Pinpoint the cell where the given text exists, returning its [X, Y] midpoint coordinate. 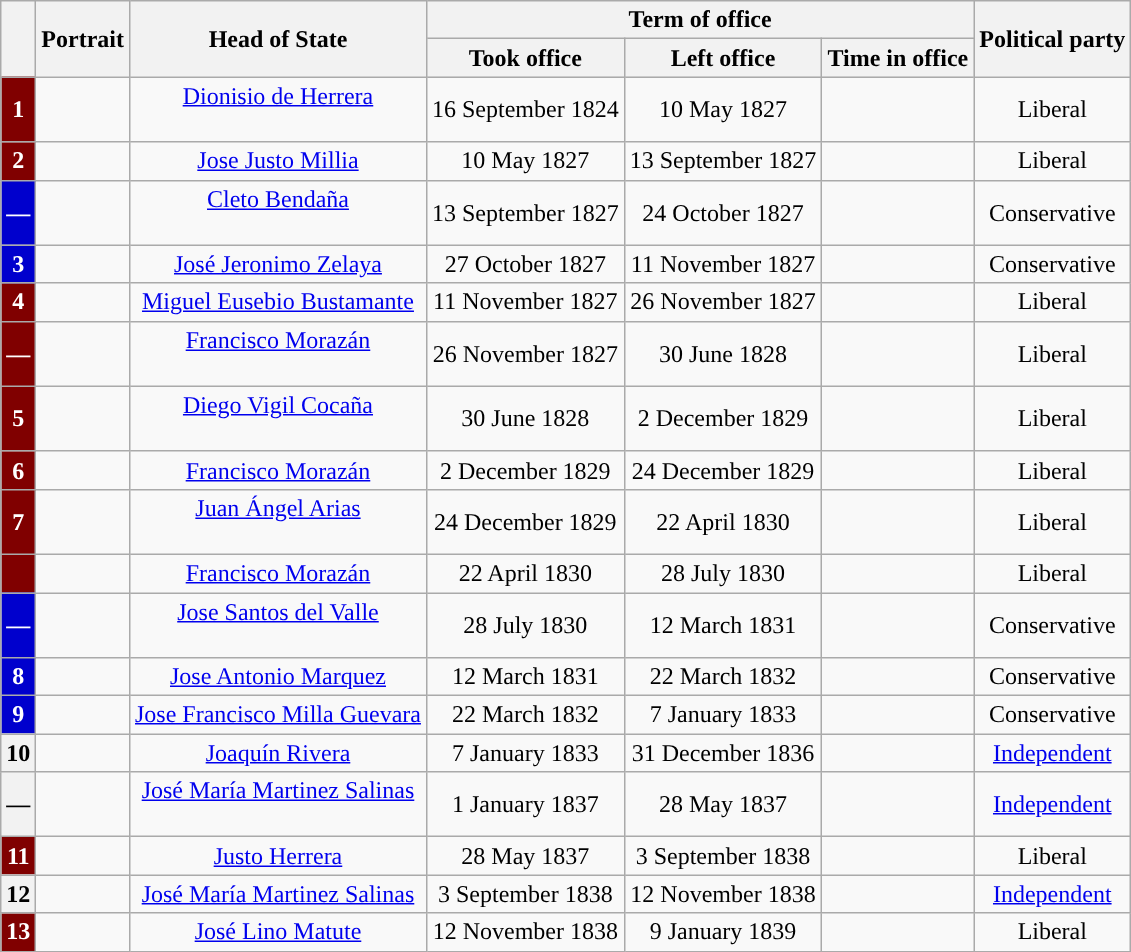
9 January 1839 [723, 932]
12 [18, 894]
Miguel Eusebio Bustamante [278, 302]
7 [18, 522]
6 [18, 470]
Time in office [898, 58]
9 [18, 715]
1 [18, 110]
11 [18, 856]
4 [18, 302]
3 [18, 264]
Joaquín Rivera [278, 753]
Justo Herrera [278, 856]
José Lino Matute [278, 932]
Diego Vigil Cocaña [278, 418]
Term of office [700, 20]
24 October 1827 [723, 212]
8 [18, 677]
5 [18, 418]
Jose Francisco Milla Guevara [278, 715]
Dionisio de Herrera [278, 110]
1 January 1837 [525, 804]
Jose Antonio Marquez [278, 677]
Portrait [83, 39]
Left office [723, 58]
10 [18, 753]
Cleto Bendaña [278, 212]
2 [18, 161]
José Jeronimo Zelaya [278, 264]
Juan Ángel Arias [278, 522]
13 [18, 932]
31 December 1836 [723, 753]
Head of State [278, 39]
Jose Justo Millia [278, 161]
16 September 1824 [525, 110]
Took office [525, 58]
27 October 1827 [525, 264]
Political party [1052, 39]
Jose Santos del Valle [278, 624]
